Capture the cell that displays the provided text and extract its (X, Y) central coordinate. 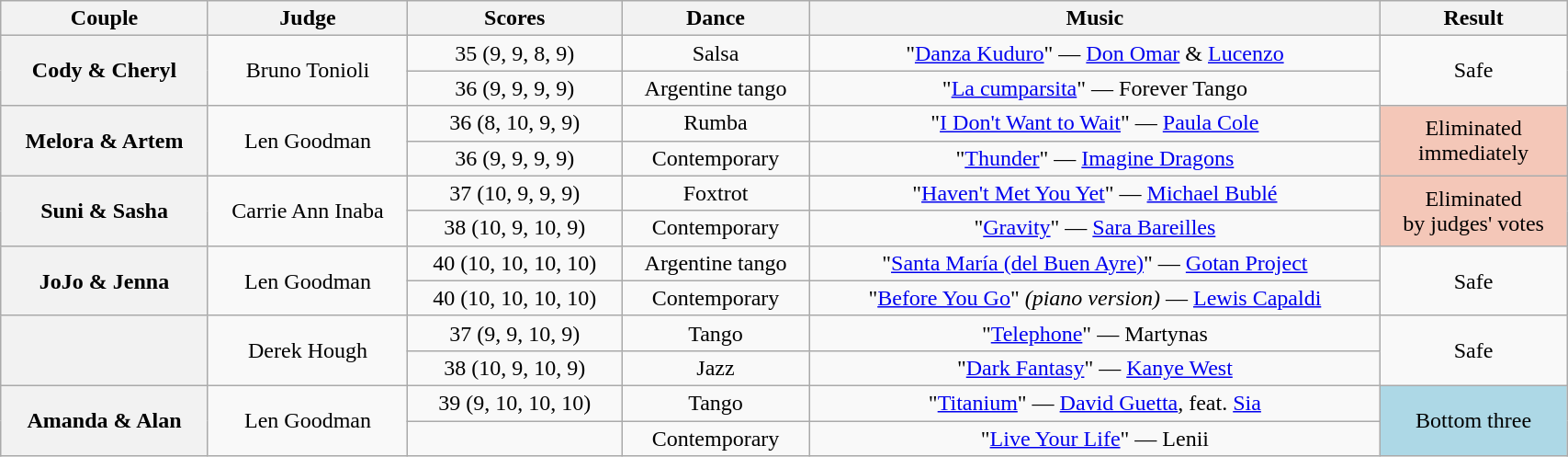
"La cumparsita" — Forever Tango (1095, 88)
Eliminatedimmediately (1473, 141)
Music (1095, 18)
Couple (105, 18)
37 (9, 9, 10, 9) (514, 333)
Result (1473, 18)
Scores (514, 18)
37 (10, 9, 9, 9) (514, 193)
"Haven't Met You Yet" — Michael Bublé (1095, 193)
"Dark Fantasy" — Kanye West (1095, 368)
Suni & Sasha (105, 211)
"Before You Go" (piano version) — Lewis Capaldi (1095, 298)
"Gravity" — Sara Bareilles (1095, 228)
"Live Your Life" — Lenii (1095, 439)
Bottom three (1473, 420)
Dance (716, 18)
JoJo & Jenna (105, 280)
Jazz (716, 368)
Derek Hough (307, 350)
Judge (307, 18)
"Santa María (del Buen Ayre)" — Gotan Project (1095, 263)
Cody & Cheryl (105, 71)
"Danza Kuduro" — Don Omar & Lucenzo (1095, 53)
Melora & Artem (105, 141)
35 (9, 9, 8, 9) (514, 53)
Amanda & Alan (105, 420)
Eliminatedby judges' votes (1473, 211)
Bruno Tonioli (307, 71)
"Thunder" — Imagine Dragons (1095, 158)
"Telephone" — Martynas (1095, 333)
"I Don't Want to Wait" — Paula Cole (1095, 123)
39 (9, 10, 10, 10) (514, 403)
36 (8, 10, 9, 9) (514, 123)
Rumba (716, 123)
"Titanium" — David Guetta, feat. Sia (1095, 403)
Foxtrot (716, 193)
Carrie Ann Inaba (307, 211)
Salsa (716, 53)
